Pinpoint the cell where the given text exists, returning its [x, y] midpoint coordinate. 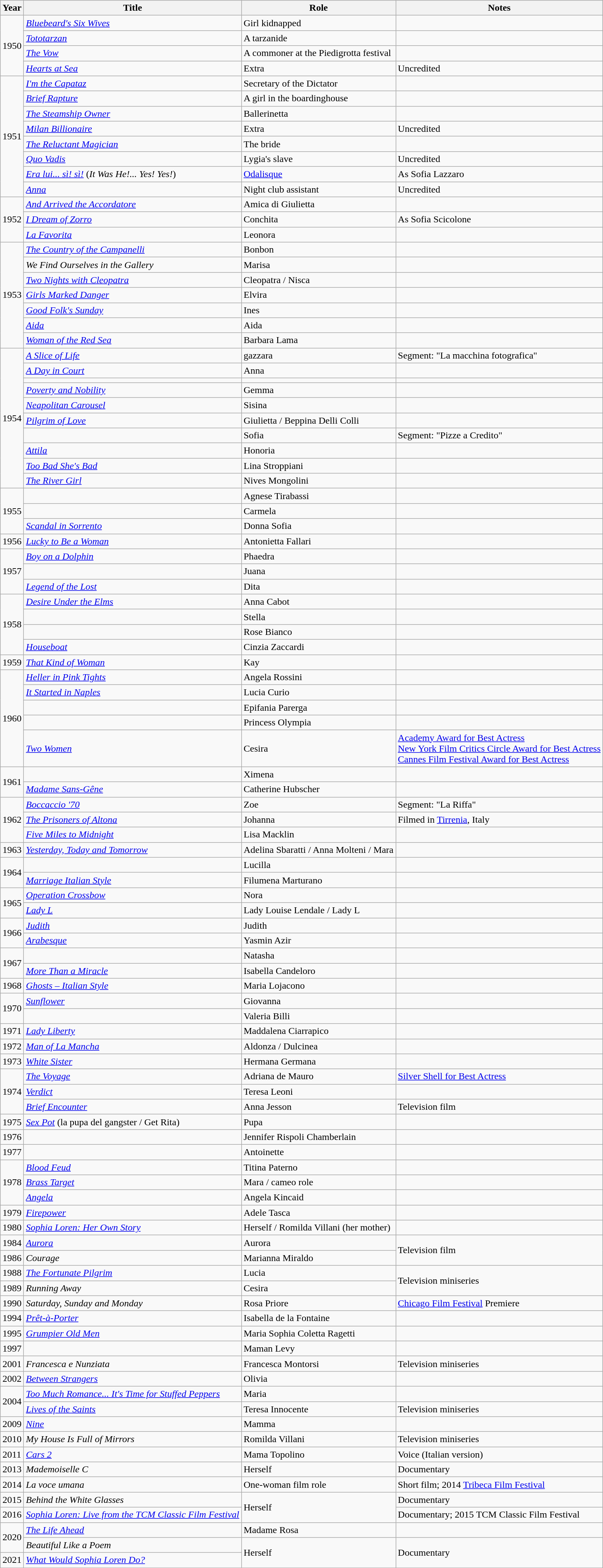
Chicago Film Festival Premiere [499, 1303]
Maria Lojacono [319, 986]
Bonbon [319, 250]
A Slice of Life [133, 355]
Marisa [319, 265]
Role [319, 8]
1968 [12, 986]
Sofia [319, 436]
Brass Target [133, 1182]
1951 [12, 136]
1953 [12, 295]
Night club assistant [319, 189]
2001 [12, 1364]
Ines [319, 310]
Lina Stroppiani [319, 466]
Maria Sophia Coletta Ragetti [319, 1333]
gazzara [319, 355]
1984 [12, 1243]
Marriage Italian Style [133, 880]
More Than a Miracle [133, 971]
Stella [319, 617]
White Sister [133, 1061]
Behind the White Glasses [133, 1500]
The River Girl [133, 481]
Too Much Romance... It's Time for Stuffed Peppers [133, 1394]
Johanna [319, 820]
2016 [12, 1515]
A Day in Court [133, 370]
Saturday, Sunday and Monday [133, 1303]
Anna Jesson [319, 1107]
Hearts at Sea [133, 68]
Short film; 2014 Tribeca Film Festival [499, 1485]
La voce umana [133, 1485]
Grumpier Old Men [133, 1333]
Verdict [133, 1092]
Hermana Germana [319, 1061]
Lucia Curio [319, 692]
Princess Olympia [319, 723]
Beautiful Like a Poem [133, 1545]
I'm the Capataz [133, 83]
Donna Sofia [319, 526]
Kay [319, 662]
1978 [12, 1182]
Neapolitan Carousel [133, 405]
1988 [12, 1273]
1967 [12, 963]
Angela Rossini [319, 677]
La Favorita [133, 235]
Lady L [133, 910]
I Dream of Zorro [133, 220]
What Would Sophia Loren Do? [133, 1560]
1950 [12, 46]
Girl kidnapped [319, 23]
Girls Marked Danger [133, 295]
Sophia Loren: Her Own Story [133, 1228]
Attila [133, 451]
2010 [12, 1439]
Gemma [319, 390]
1976 [12, 1137]
Juana [319, 571]
Nora [319, 895]
Sisina [319, 405]
Milan Billionaire [133, 129]
Aldonza / Dulcinea [319, 1046]
Elvira [319, 295]
Amica di Giulietta [319, 204]
Courage [133, 1258]
The Voyage [133, 1076]
Madame Sans-Gêne [133, 789]
1995 [12, 1333]
1956 [12, 541]
1980 [12, 1228]
Notes [499, 8]
2014 [12, 1485]
1979 [12, 1213]
Leonora [319, 235]
1961 [12, 782]
Ghosts – Italian Style [133, 986]
Voice (Italian version) [499, 1454]
Adriana de Mauro [319, 1076]
Adele Tasca [319, 1213]
Lady Liberty [133, 1031]
Angela Kincaid [319, 1198]
Academy Award for Best Actress New York Film Critics Circle Award for Best Actress Cannes Film Festival Award for Best Actress [499, 748]
Adelina Sbaratti / Anna Molteni / Mara [319, 850]
1959 [12, 662]
Too Bad She's Bad [133, 466]
Maddalena Ciarrapico [319, 1031]
Antonietta Fallari [319, 541]
Anna Cabot [319, 602]
Blood Feud [133, 1167]
Cars 2 [133, 1454]
Rose Bianco [319, 632]
Year [12, 8]
1952 [12, 220]
1974 [12, 1092]
2004 [12, 1401]
The Prisoners of Altona [133, 820]
Secretary of the Dictator [319, 83]
The Steamship Owner [133, 114]
Good Folk's Sunday [133, 310]
Zoe [319, 804]
Francesca e Nunziata [133, 1364]
Isabella Candeloro [319, 971]
2002 [12, 1379]
1989 [12, 1288]
Yesterday, Today and Tomorrow [133, 850]
Dita [319, 586]
Heller in Pink Tights [133, 677]
1973 [12, 1061]
Scandal in Sorrento [133, 526]
Rosa Priore [319, 1303]
Title [133, 8]
Boccaccio '70 [133, 804]
We Find Ourselves in the Gallery [133, 265]
And Arrived the Accordatore [133, 204]
Prêt-à-Porter [133, 1318]
Sunflower [133, 1001]
Catherine Hubscher [319, 789]
Epifania Parerga [319, 708]
Phaedra [319, 556]
Teresa Innocente [319, 1409]
Between Strangers [133, 1379]
Woman of the Red Sea [133, 340]
Angela [133, 1198]
Mara / cameo role [319, 1182]
Lygia's slave [319, 159]
As Sofia Scicolone [499, 220]
Filumena Marturano [319, 880]
Sex Pot (la pupa del gangster / Get Rita) [133, 1122]
Natasha [319, 956]
2013 [12, 1470]
Arabesque [133, 941]
Marianna Miraldo [319, 1258]
Filmed in Tirrenia, Italy [499, 820]
1964 [12, 872]
1994 [12, 1318]
Cleopatra / Nisca [319, 280]
Two Women [133, 748]
Lady Louise Lendale / Lady L [319, 910]
Documentary; 2015 TCM Classic Film Festival [499, 1515]
1997 [12, 1348]
The Life Ahead [133, 1530]
Lucilla [319, 865]
Ximena [319, 774]
Giovanna [319, 1001]
1955 [12, 511]
Carmela [319, 511]
Five Miles to Midnight [133, 835]
Man of La Mancha [133, 1046]
Desire Under the Elms [133, 602]
1990 [12, 1303]
A commoner at the Piedigrotta festival [319, 53]
Running Away [133, 1288]
1962 [12, 820]
Yasmin Azir [319, 941]
Segment: "Pizze a Credito" [499, 436]
Legend of the Lost [133, 586]
Titina Paterno [319, 1167]
Pupa [319, 1122]
Agnese Tirabassi [319, 496]
Boy on a Dolphin [133, 556]
As Sofia Lazzaro [499, 174]
Honoria [319, 451]
Antoinette [319, 1152]
Houseboat [133, 647]
2020 [12, 1537]
1958 [12, 624]
Maria [319, 1394]
2015 [12, 1500]
1971 [12, 1031]
Quo Vadis [133, 159]
A girl in the boardinghouse [319, 98]
The Fortunate Pilgrim [133, 1273]
Mamma [319, 1424]
Brief Rapture [133, 98]
Nives Mongolini [319, 481]
The Country of the Campanelli [133, 250]
Maman Levy [319, 1348]
Jennifer Rispoli Chamberlain [319, 1137]
Lives of the Saints [133, 1409]
1954 [12, 418]
That Kind of Woman [133, 662]
1970 [12, 1009]
Lucia [319, 1273]
1975 [12, 1122]
My House Is Full of Mirrors [133, 1439]
Bluebeard's Six Wives [133, 23]
The bride [319, 144]
Mademoiselle C [133, 1470]
Brief Encounter [133, 1107]
Olivia [319, 1379]
Sophia Loren: Live from the TCM Classic Film Festival [133, 1515]
Firepower [133, 1213]
Operation Crossbow [133, 895]
1966 [12, 933]
Two Nights with Cleopatra [133, 280]
1977 [12, 1152]
Francesca Montorsi [319, 1364]
Romilda Villani [319, 1439]
2009 [12, 1424]
Nine [133, 1424]
1963 [12, 850]
Mama Topolino [319, 1454]
1965 [12, 903]
It Started in Naples [133, 692]
1960 [12, 718]
The Vow [133, 53]
1972 [12, 1046]
Poverty and Nobility [133, 390]
Conchita [319, 220]
Madame Rosa [319, 1530]
Valeria Billi [319, 1016]
Pilgrim of Love [133, 420]
2011 [12, 1454]
Lucky to Be a Woman [133, 541]
Giulietta / Beppina Delli Colli [319, 420]
Herself / Romilda Villani (her mother) [319, 1228]
Isabella de la Fontaine [319, 1318]
A tarzanide [319, 38]
Barbara Lama [319, 340]
One-woman film role [319, 1485]
Lisa Macklin [319, 835]
1986 [12, 1258]
Ballerinetta [319, 114]
Teresa Leoni [319, 1092]
Segment: "La macchina fotografica" [499, 355]
1957 [12, 571]
Tototarzan [133, 38]
Cinzia Zaccardi [319, 647]
Era lui... sì! sì! (It Was He!... Yes! Yes!) [133, 174]
Segment: "La Riffa" [499, 804]
The Reluctant Magician [133, 144]
2021 [12, 1560]
Odalisque [319, 174]
Silver Shell for Best Actress [499, 1076]
